Scan for the cell matching the given text and deliver its [X, Y] coordinate at center. 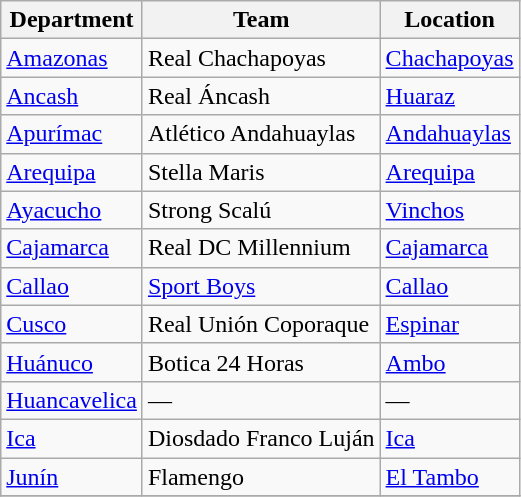
Andahuaylas [450, 134]
Flamengo [261, 477]
Amazonas [72, 58]
Ayacucho [72, 210]
Junín [72, 477]
Real Unión Coporaque [261, 324]
Ambo [450, 362]
Ancash [72, 96]
Espinar [450, 324]
Strong Scalú [261, 210]
Huancavelica [72, 400]
Botica 24 Horas [261, 362]
Huánuco [72, 362]
Vinchos [450, 210]
Stella Maris [261, 172]
Diosdado Franco Luján [261, 438]
Team [261, 20]
Real Áncash [261, 96]
El Tambo [450, 477]
Chachapoyas [450, 58]
Location [450, 20]
Sport Boys [261, 286]
Real Chachapoyas [261, 58]
Apurímac [72, 134]
Huaraz [450, 96]
Department [72, 20]
Cusco [72, 324]
Atlético Andahuaylas [261, 134]
Real DC Millennium [261, 248]
